From the cell containing the given text, extract its center point as [x, y] coordinate. 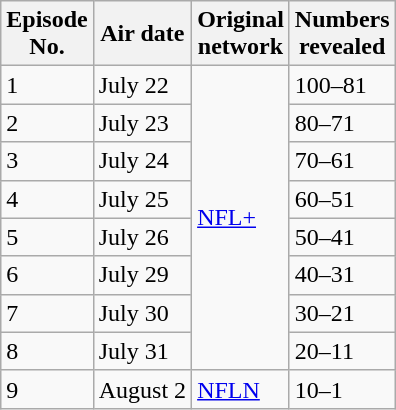
July 30 [142, 313]
July 23 [142, 123]
5 [47, 237]
EpisodeNo. [47, 34]
July 22 [142, 85]
NFL+ [241, 218]
20–11 [342, 351]
10–1 [342, 389]
July 29 [142, 275]
July 25 [142, 199]
July 26 [142, 237]
July 24 [142, 161]
4 [47, 199]
8 [47, 351]
1 [47, 85]
50–41 [342, 237]
3 [47, 161]
100–81 [342, 85]
70–61 [342, 161]
August 2 [142, 389]
30–21 [342, 313]
7 [47, 313]
Numbersrevealed [342, 34]
60–51 [342, 199]
Originalnetwork [241, 34]
NFLN [241, 389]
9 [47, 389]
2 [47, 123]
July 31 [142, 351]
6 [47, 275]
Air date [142, 34]
40–31 [342, 275]
80–71 [342, 123]
